Locate the cell with the specified text and output its [x, y] center coordinate. 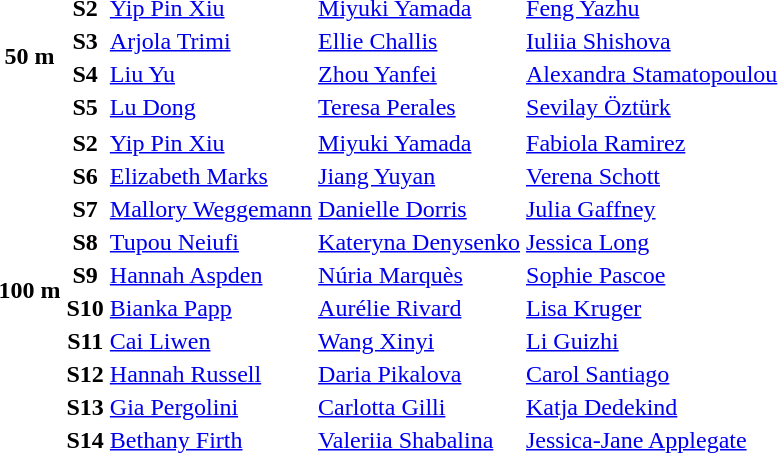
Hannah Aspden [210, 275]
Teresa Perales [420, 107]
S13 [85, 407]
S9 [85, 275]
S7 [85, 209]
Daria Pikalova [420, 374]
Bianka Papp [210, 308]
S2 [85, 143]
Cai Liwen [210, 341]
Wang Xinyi [420, 341]
S8 [85, 242]
Ellie Challis [420, 41]
Aurélie Rivard [420, 308]
Elizabeth Marks [210, 176]
S12 [85, 374]
S6 [85, 176]
S5 [85, 107]
Yip Pin Xiu [210, 143]
Miyuki Yamada [420, 143]
S10 [85, 308]
Jiang Yuyan [420, 176]
Mallory Weggemann [210, 209]
Danielle Dorris [420, 209]
Tupou Neiufi [210, 242]
Arjola Trimi [210, 41]
Liu Yu [210, 74]
S3 [85, 41]
Lu Dong [210, 107]
Carlotta Gilli [420, 407]
Kateryna Denysenko [420, 242]
Hannah Russell [210, 374]
Núria Marquès [420, 275]
Gia Pergolini [210, 407]
S4 [85, 74]
S11 [85, 341]
Zhou Yanfei [420, 74]
